Determine the (x, y) coordinate at the center of the cell enclosing the given text.  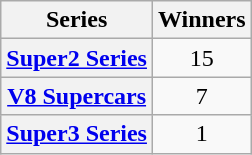
15 (202, 58)
Winners (202, 20)
1 (202, 134)
V8 Supercars (77, 96)
Super3 Series (77, 134)
Series (77, 20)
Super2 Series (77, 58)
7 (202, 96)
